Extract the [X, Y] coordinate from the center of the cell holding the provided text.  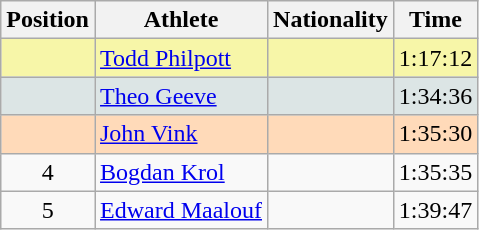
Nationality [331, 20]
1:35:30 [435, 134]
Theo Geeve [180, 96]
4 [48, 172]
Bogdan Krol [180, 172]
John Vink [180, 134]
Time [435, 20]
5 [48, 210]
1:17:12 [435, 58]
Athlete [180, 20]
Todd Philpott [180, 58]
1:34:36 [435, 96]
Edward Maalouf [180, 210]
Position [48, 20]
1:39:47 [435, 210]
1:35:35 [435, 172]
